Return (X, Y) of the center of cell containing provided text 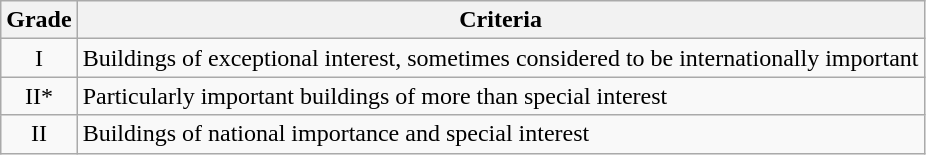
Criteria (500, 20)
I (39, 58)
Buildings of exceptional interest, sometimes considered to be internationally important (500, 58)
II* (39, 96)
II (39, 134)
Particularly important buildings of more than special interest (500, 96)
Buildings of national importance and special interest (500, 134)
Grade (39, 20)
